Search for the cell housing the specified text and yield its (x, y) center coordinate. 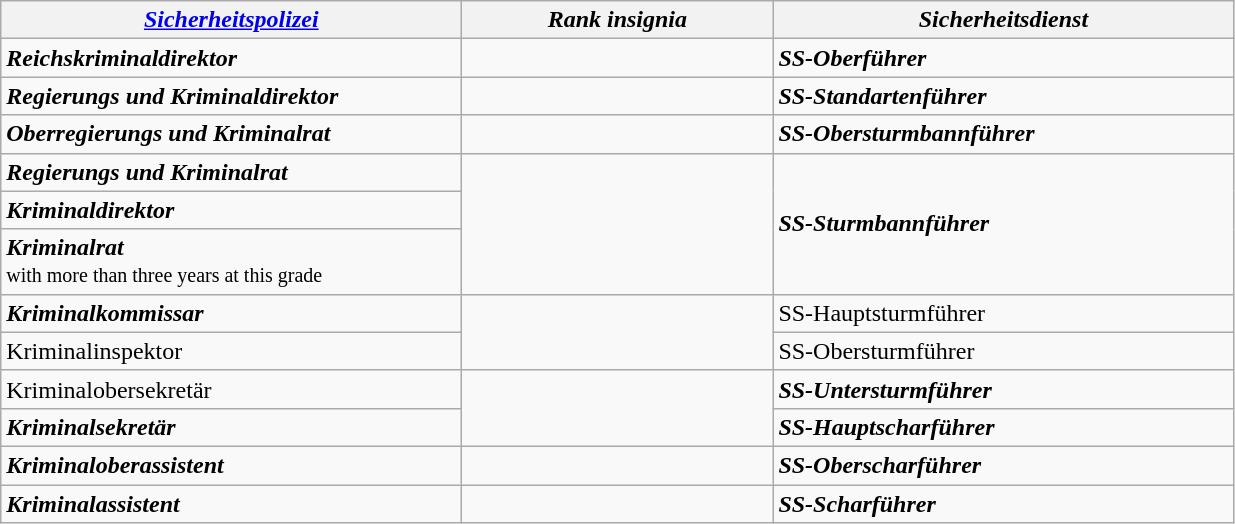
SS-Standartenführer (1004, 96)
Kriminalassistent (232, 503)
SS-Oberführer (1004, 58)
SS-Oberscharführer (1004, 465)
Kriminalobersekretär (232, 389)
Kriminalsekretär (232, 427)
Kriminalkommissar (232, 313)
Rank insignia (618, 20)
SS-Scharführer (1004, 503)
Oberregierungs und Kriminalrat (232, 134)
Kriminalinspektor (232, 351)
SS-Obersturmbannführer (1004, 134)
Reichskriminaldirektor (232, 58)
SS-Sturmbannführer (1004, 224)
Sicherheitsdienst (1004, 20)
SS-Obersturmführer (1004, 351)
Kriminaloberassistent (232, 465)
SS-Hauptsturmführer (1004, 313)
Regierungs und Kriminalrat (232, 172)
SS-Untersturmführer (1004, 389)
Kriminaldirektor (232, 210)
Sicherheitspolizei (232, 20)
Kriminalrat with more than three years at this grade (232, 262)
Regierungs und Kriminaldirektor (232, 96)
SS-Hauptscharführer (1004, 427)
